From the cell containing the given text, extract its center point as (X, Y) coordinate. 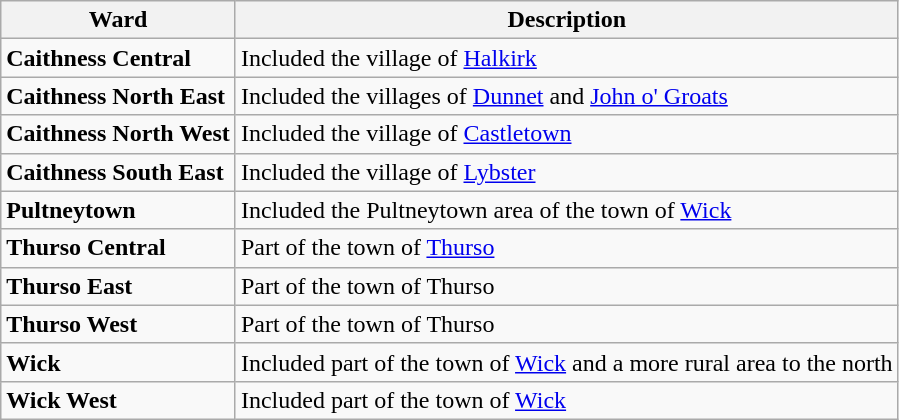
Pultneytown (118, 210)
Caithness Central (118, 58)
Wick (118, 362)
Included part of the town of Wick and a more rural area to the north (566, 362)
Included the village of Lybster (566, 172)
Caithness South East (118, 172)
Included part of the town of Wick (566, 400)
Wick West (118, 400)
Included the Pultneytown area of the town of Wick (566, 210)
Thurso West (118, 324)
Included the village of Castletown (566, 134)
Caithness North West (118, 134)
Included the villages of Dunnet and John o' Groats (566, 96)
Caithness North East (118, 96)
Thurso Central (118, 248)
Thurso East (118, 286)
Description (566, 20)
Included the village of Halkirk (566, 58)
Ward (118, 20)
